Capture the cell that displays the provided text and extract its [X, Y] central coordinate. 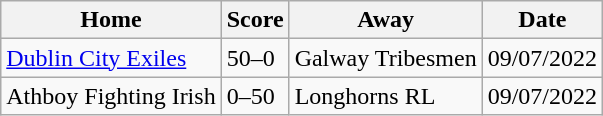
Score [255, 20]
Away [386, 20]
Longhorns RL [386, 96]
Galway Tribesmen [386, 58]
0–50 [255, 96]
Date [542, 20]
Dublin City Exiles [111, 58]
50–0 [255, 58]
Athboy Fighting Irish [111, 96]
Home [111, 20]
